Pinpoint the cell where the given text exists, returning its (x, y) midpoint coordinate. 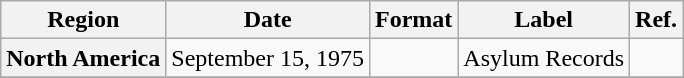
Asylum Records (544, 58)
Ref. (656, 20)
Label (544, 20)
Region (84, 20)
September 15, 1975 (268, 58)
North America (84, 58)
Format (413, 20)
Date (268, 20)
